Return [X, Y] of the center of cell containing provided text 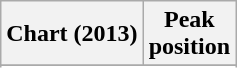
Chart (2013) [72, 34]
Peakposition [189, 34]
